Return the (X, Y) coordinate for the center point of the cell that contains the specified text.  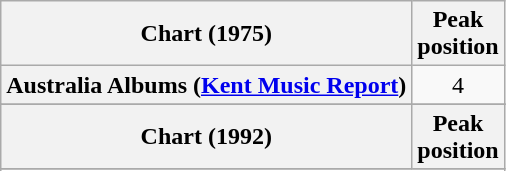
Chart (1975) (206, 34)
Australia Albums (Kent Music Report) (206, 85)
Chart (1992) (206, 136)
4 (458, 85)
